Detect which cell encompasses the target text, then output its [x, y] center coordinate. 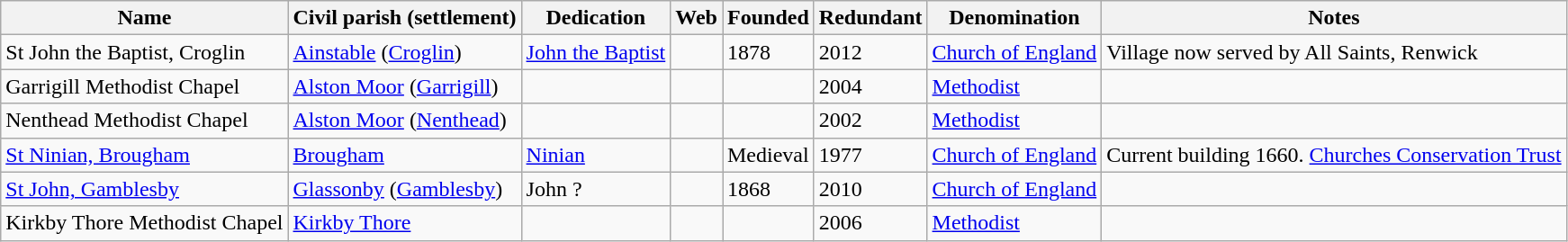
Nenthead Methodist Chapel [144, 121]
Village now served by All Saints, Renwick [1334, 52]
1868 [768, 189]
Current building 1660. Churches Conservation Trust [1334, 155]
Ninian [596, 155]
2006 [870, 223]
John ? [596, 189]
Alston Moor (Garrigill) [405, 86]
Brougham [405, 155]
St John the Baptist, Croglin [144, 52]
Civil parish (settlement) [405, 18]
1977 [870, 155]
2002 [870, 121]
Name [144, 18]
Ainstable (Croglin) [405, 52]
Kirkby Thore [405, 223]
Denomination [1014, 18]
Garrigill Methodist Chapel [144, 86]
Web [697, 18]
Alston Moor (Nenthead) [405, 121]
2004 [870, 86]
Glassonby (Gamblesby) [405, 189]
Redundant [870, 18]
Founded [768, 18]
St John, Gamblesby [144, 189]
Kirkby Thore Methodist Chapel [144, 223]
2012 [870, 52]
1878 [768, 52]
St Ninian, Brougham [144, 155]
John the Baptist [596, 52]
2010 [870, 189]
Dedication [596, 18]
Medieval [768, 155]
Notes [1334, 18]
